Determine the [X, Y] coordinate at the center of the cell enclosing the given text.  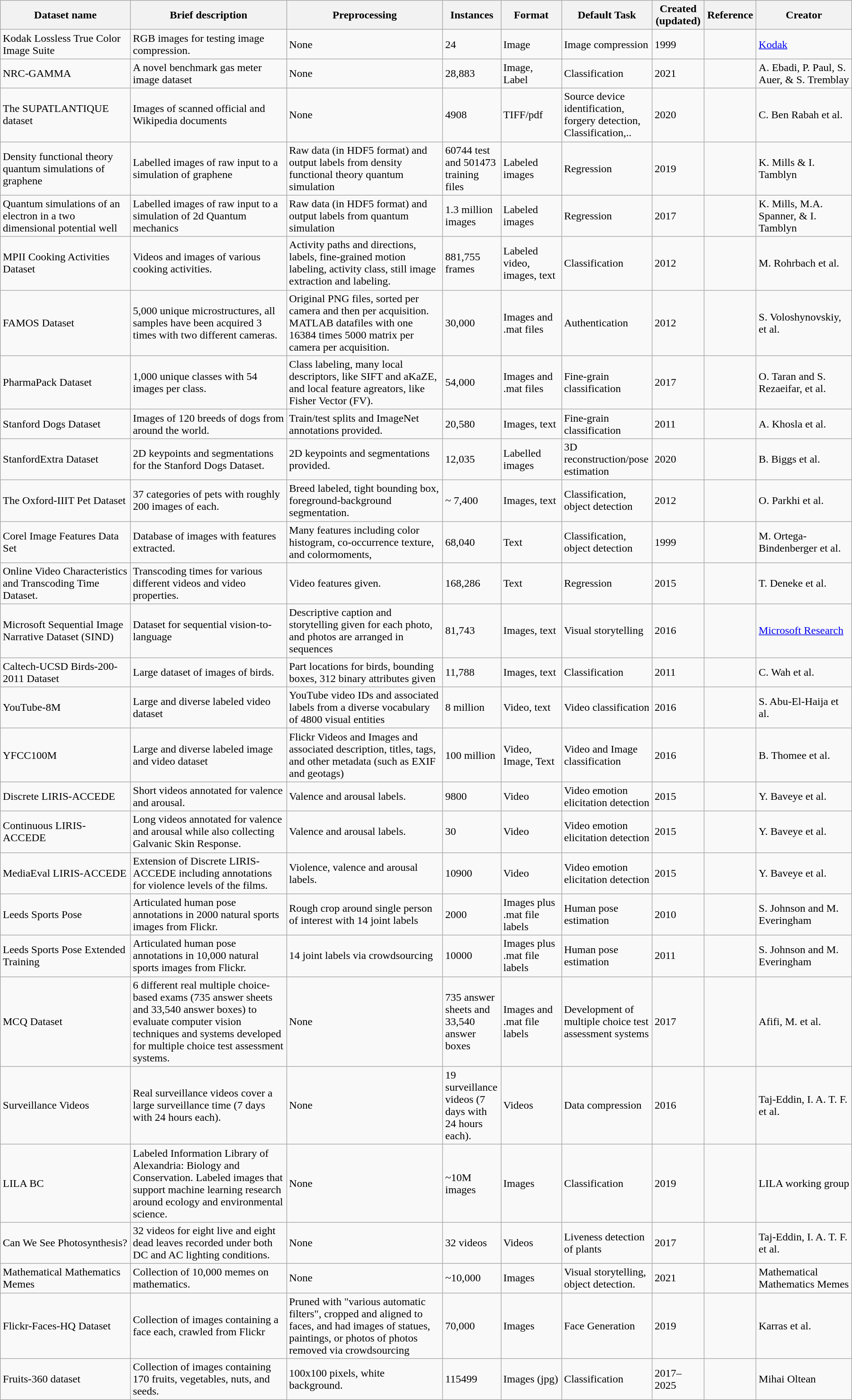
YouTube-8M [66, 708]
Videos and images of various cooking activities. [209, 263]
B. Thomee et al. [804, 755]
Extension of Discrete LIRIS-ACCEDE including annotations for violence levels of the films. [209, 873]
60744 test and 501473 training files [472, 168]
Default Task [607, 15]
Images of 120 breeds of dogs from around the world. [209, 424]
O. Taran and S. Rezaeifar, et al. [804, 382]
TIFF/pdf [531, 115]
Format [531, 15]
Kodak Lossless True Color Image Suite [66, 44]
Transcoding times for various different videos and video properties. [209, 584]
K. Mills & I. Tamblyn [804, 168]
Database of images with features extracted. [209, 542]
Labelled images of raw input to a simulation of 2d Quantum mechanics [209, 216]
The SUPATLANTIQUE dataset [66, 115]
32 videos for eight live and eight dead leaves recorded under both DC and AC lighting conditions. [209, 1243]
Video features given. [365, 584]
Many features including color histogram, co-occurrence texture, and colormoments, [365, 542]
~ 7,400 [472, 500]
70,000 [472, 1326]
B. Biggs et al. [804, 459]
C. Wah et al. [804, 673]
2000 [472, 914]
11,788 [472, 673]
3D reconstruction/pose estimation [607, 459]
Brief description [209, 15]
Labelled images of raw input to a simulation of graphene [209, 168]
30,000 [472, 323]
Dataset for sequential vision-to-language [209, 631]
Leeds Sports Pose [66, 914]
A novel benchmark gas meter image dataset [209, 74]
1,000 unique classes with 54 images per class. [209, 382]
Labelled images [531, 459]
Continuous LIRIS-ACCEDE [66, 832]
Fruits-360 dataset [66, 1379]
81,743 [472, 631]
S. Voloshynovskiy, et al. [804, 323]
2017–2025 [678, 1379]
Kodak [804, 44]
M. Rohrbach et al. [804, 263]
Image compression [607, 44]
Leeds Sports Pose Extended Training [66, 956]
Afifi, M. et al. [804, 1021]
Large and diverse labeled video dataset [209, 708]
14 joint labels via crowdsourcing [365, 956]
1.3 million images [472, 216]
Created (updated) [678, 15]
Real surveillance videos cover a large surveillance time (7 days with 24 hours each). [209, 1105]
Source device identification, forgery detection, Classification,.. [607, 115]
Discrete LIRIS-ACCEDE [66, 797]
Flickr Videos and Images and associated description, titles, tags, and other metadata (such as EXIF and geotags) [365, 755]
Instances [472, 15]
Karras et al. [804, 1326]
37 categories of pets with roughly 200 images of each. [209, 500]
8 million [472, 708]
Collection of 10,000 memes on mathematics. [209, 1278]
Surveillance Videos [66, 1105]
Stanford Dogs Dataset [66, 424]
Short videos annotated for valence and arousal. [209, 797]
4908 [472, 115]
Labeled video, images, text [531, 263]
Images of scanned official and Wikipedia documents [209, 115]
10000 [472, 956]
Caltech-UCSD Birds-200-2011 Dataset [66, 673]
C. Ben Rabah et al. [804, 115]
Can We See Photosynthesis? [66, 1243]
68,040 [472, 542]
2D keypoints and segmentations for the Stanford Dogs Dataset. [209, 459]
Articulated human pose annotations in 10,000 natural sports images from Flickr. [209, 956]
Liveness detection of plants [607, 1243]
YFCC100M [66, 755]
881,755 frames [472, 263]
100 million [472, 755]
StanfordExtra Dataset [66, 459]
Dataset name [66, 15]
A. Ebadi, P. Paul, S. Auer, & S. Tremblay [804, 74]
Original PNG files, sorted per camera and then per acquisition. MATLAB datafiles with one 16384 times 5000 matrix per camera per acquisition. [365, 323]
Long videos annotated for valence and arousal while also collecting Galvanic Skin Response. [209, 832]
Video, text [531, 708]
24 [472, 44]
~10,000 [472, 1278]
Breed labeled, tight bounding box, foreground-background segmentation. [365, 500]
K. Mills, M.A. Spanner, & I. Tamblyn [804, 216]
Activity paths and directions, labels, fine-grained motion labeling, activity class, still image extraction and labeling. [365, 263]
MCQ Dataset [66, 1021]
Mihai Oltean [804, 1379]
28,883 [472, 74]
Online Video Characteristics and Transcoding Time Dataset. [66, 584]
PharmaPack Dataset [66, 382]
Data compression [607, 1105]
32 videos [472, 1243]
Large dataset of images of birds. [209, 673]
~10M images [472, 1183]
FAMOS Dataset [66, 323]
Flickr-Faces-HQ Dataset [66, 1326]
Video, Image, Text [531, 755]
100x100 pixels, white background. [365, 1379]
The Oxford-IIIT Pet Dataset [66, 500]
Collection of images containing 170 fruits, vegetables, nuts, and seeds. [209, 1379]
10900 [472, 873]
Authentication [607, 323]
YouTube video IDs and associated labels from a diverse vocabulary of 4800 visual entities [365, 708]
NRC-GAMMA [66, 74]
Class labeling, many local descriptors, like SIFT and aKaZE, and local feature agreators, like Fisher Vector (FV). [365, 382]
Images (jpg) [531, 1379]
Reference [730, 15]
115499 [472, 1379]
Development of multiple choice test assessment systems [607, 1021]
5,000 unique microstructures, all samples have been acquired 3 times with two different cameras. [209, 323]
Raw data (in HDF5 format) and output labels from density functional theory quantum simulation [365, 168]
Violence, valence and arousal labels. [365, 873]
MediaEval LIRIS-ACCEDE [66, 873]
735 answer sheets and 33,540 answer boxes [472, 1021]
12,035 [472, 459]
T. Deneke et al. [804, 584]
Visual storytelling, object detection. [607, 1278]
A. Khosla et al. [804, 424]
54,000 [472, 382]
Corel Image Features Data Set [66, 542]
Large and diverse labeled image and video dataset [209, 755]
Collection of images containing a face each, crawled from Flickr [209, 1326]
Train/test splits and ImageNet annotations provided. [365, 424]
Preprocessing [365, 15]
2010 [678, 914]
Microsoft Research [804, 631]
Descriptive caption and storytelling given for each photo, and photos are arranged in sequences [365, 631]
LILA working group [804, 1183]
Creator [804, 15]
Rough crop around single person of interest with 14 joint labels [365, 914]
RGB images for testing image compression. [209, 44]
M. Ortega-Bindenberger et al. [804, 542]
LILA BC [66, 1183]
2D keypoints and segmentations provided. [365, 459]
Video classification [607, 708]
O. Parkhi et al. [804, 500]
168,286 [472, 584]
Quantum simulations of an electron in a two dimensional potential well [66, 216]
30 [472, 832]
Images and .mat file labels [531, 1021]
9800 [472, 797]
Articulated human pose annotations in 2000 natural sports images from Flickr. [209, 914]
Raw data (in HDF5 format) and output labels from quantum simulation [365, 216]
Video and Image classification [607, 755]
19 surveillance videos (7 days with 24 hours each). [472, 1105]
S. Abu-El-Haija et al. [804, 708]
Part locations for birds, bounding boxes, 312 binary attributes given [365, 673]
Face Generation [607, 1326]
Image, Label [531, 74]
Microsoft Sequential Image Narrative Dataset (SIND) [66, 631]
Image [531, 44]
Density functional theory quantum simulations of graphene [66, 168]
MPII Cooking Activities Dataset [66, 263]
20,580 [472, 424]
Visual storytelling [607, 631]
